Extract the (x, y) coordinate from the center of the cell holding the provided text.  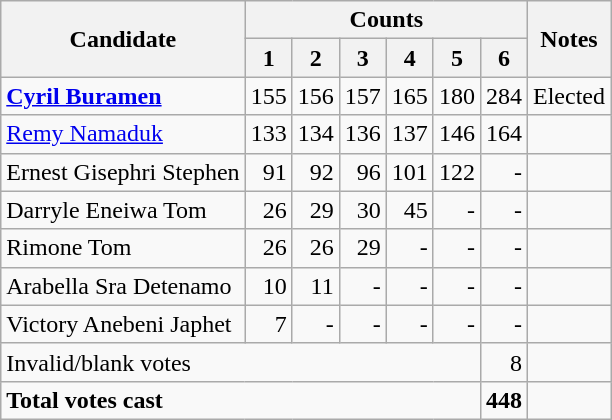
Arabella Sra Detenamo (123, 286)
Elected (568, 96)
156 (316, 96)
134 (316, 134)
101 (410, 172)
Rimone Tom (123, 248)
164 (504, 134)
448 (504, 400)
10 (268, 286)
Ernest Gisephri Stephen (123, 172)
96 (362, 172)
2 (316, 58)
Cyril Buramen (123, 96)
30 (362, 210)
Counts (386, 20)
6 (504, 58)
133 (268, 134)
136 (362, 134)
146 (456, 134)
3 (362, 58)
Notes (568, 39)
Invalid/blank votes (241, 362)
165 (410, 96)
Remy Namaduk (123, 134)
1 (268, 58)
4 (410, 58)
Candidate (123, 39)
7 (268, 324)
157 (362, 96)
92 (316, 172)
91 (268, 172)
11 (316, 286)
180 (456, 96)
8 (504, 362)
284 (504, 96)
155 (268, 96)
Victory Anebeni Japhet (123, 324)
Total votes cast (241, 400)
5 (456, 58)
137 (410, 134)
122 (456, 172)
45 (410, 210)
Darryle Eneiwa Tom (123, 210)
